Capture the cell that displays the provided text and extract its (x, y) central coordinate. 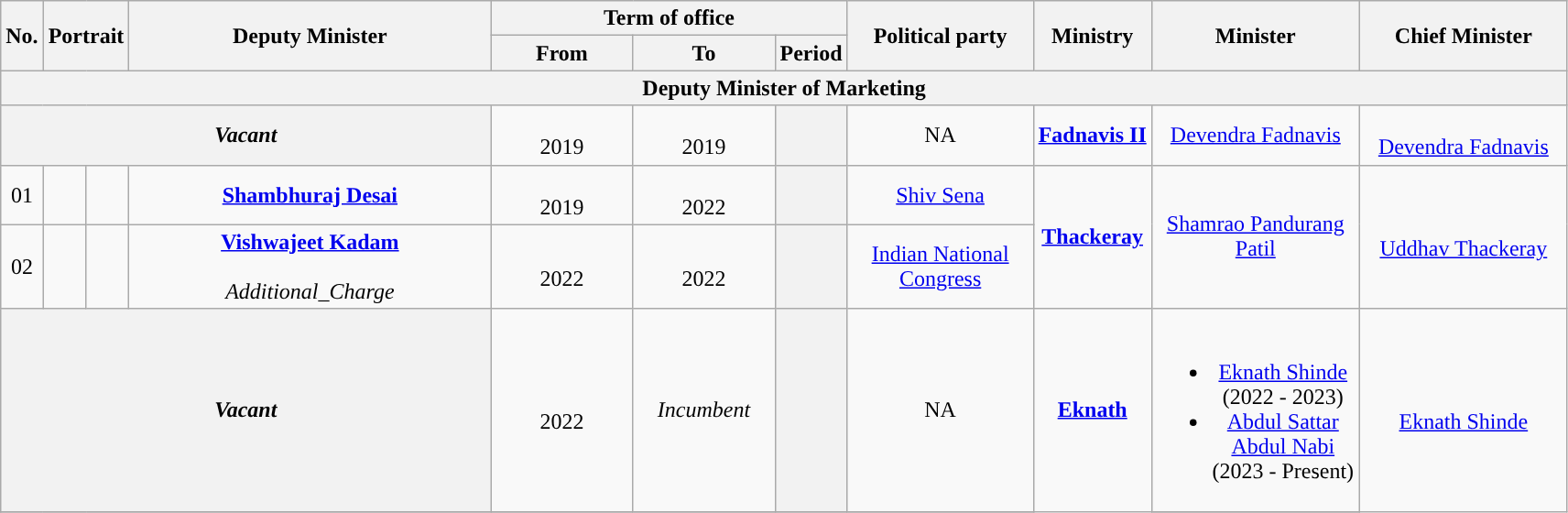
Minister (1255, 36)
Shiv Sena (940, 194)
Eknath Shinde(2022 - 2023)Abdul Sattar Abdul Nabi (2023 - Present) (1255, 410)
01 (22, 194)
No. (22, 36)
Shambhuraj Desai (310, 194)
Term of office (669, 18)
Ministry (1092, 36)
Political party (940, 36)
Deputy Minister (310, 36)
Vishwajeet Kadam Additional_Charge (310, 267)
Thackeray (1092, 236)
Deputy Minister of Marketing (784, 88)
Portrait (86, 36)
Indian National Congress (940, 267)
Incumbent (703, 410)
From (562, 53)
Eknath Shinde (1464, 410)
Period (811, 53)
02 (22, 267)
Fadnavis II (1092, 136)
To (703, 53)
Eknath (1092, 410)
Shamrao Pandurang Patil (1255, 236)
Uddhav Thackeray (1464, 236)
Chief Minister (1464, 36)
